Extract the [x, y] coordinate from the center of the cell holding the provided text.  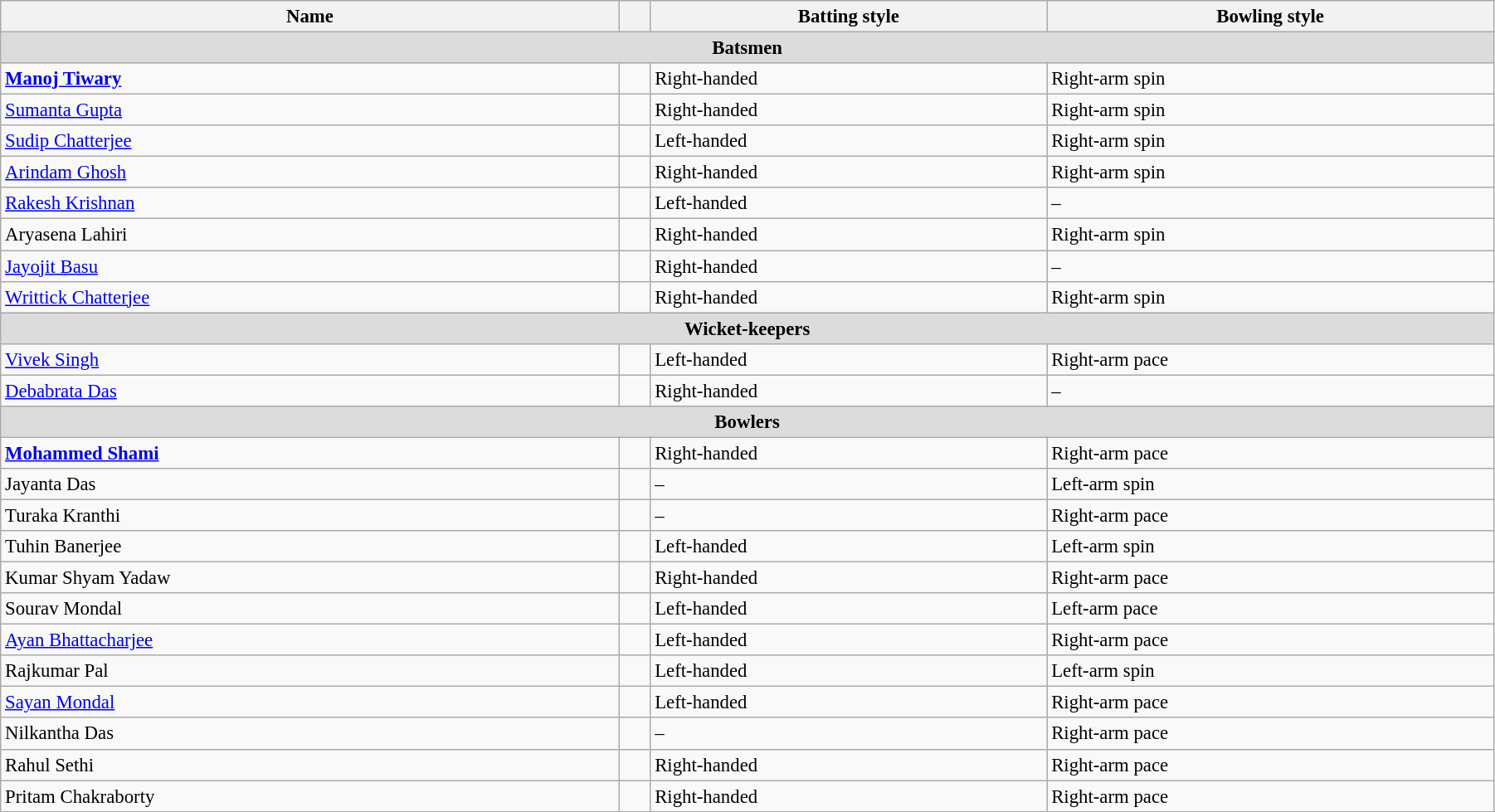
Batsmen [747, 48]
Mohammed Shami [310, 453]
Jayanta Das [310, 484]
Batting style [849, 17]
Rajkumar Pal [310, 671]
Name [310, 17]
Turaka Kranthi [310, 515]
Jayojit Basu [310, 266]
Wicket-keepers [747, 328]
Bowlers [747, 422]
Aryasena Lahiri [310, 235]
Writtick Chatterjee [310, 297]
Bowling style [1271, 17]
Sumanta Gupta [310, 110]
Tuhin Banerjee [310, 547]
Kumar Shyam Yadaw [310, 578]
Nilkantha Das [310, 734]
Sayan Mondal [310, 703]
Sudip Chatterjee [310, 141]
Arindam Ghosh [310, 173]
Pritam Chakraborty [310, 796]
Left-arm pace [1271, 609]
Rahul Sethi [310, 765]
Vivek Singh [310, 359]
Ayan Bhattacharjee [310, 640]
Debabrata Das [310, 391]
Sourav Mondal [310, 609]
Rakesh Krishnan [310, 203]
Manoj Tiwary [310, 79]
